Find where the given text appears and provide that cell's center as [x, y] coordinate. 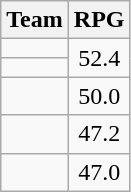
47.2 [99, 134]
Team [35, 20]
47.0 [99, 172]
50.0 [99, 96]
RPG [99, 20]
52.4 [99, 58]
